For the text-containing cell, return its midpoint in [x, y] coordinate format. 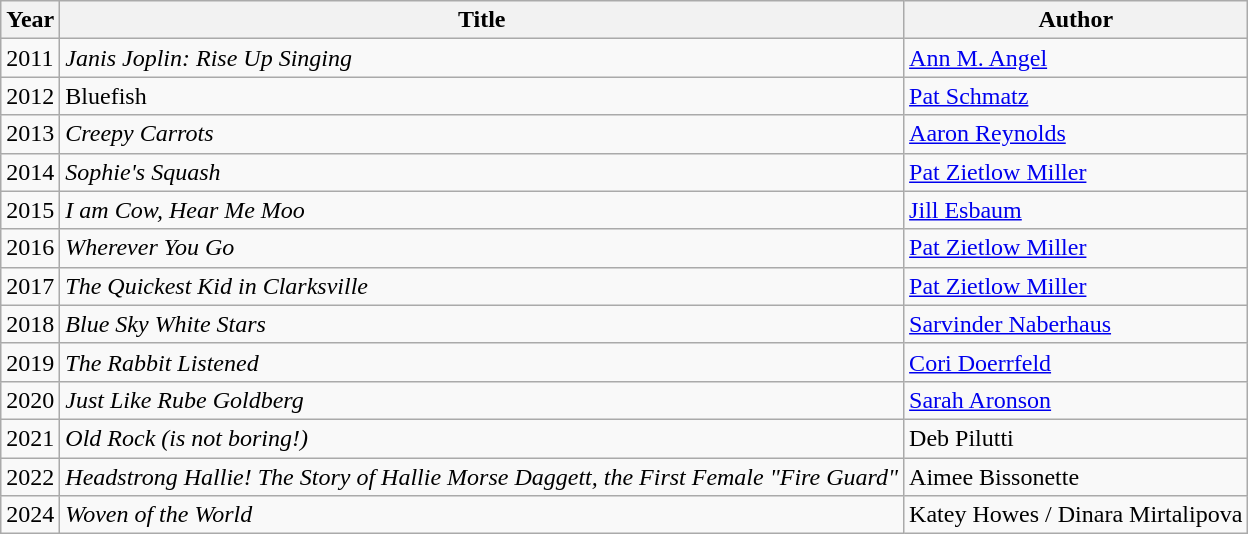
2020 [30, 400]
2024 [30, 515]
The Quickest Kid in Clarksville [482, 286]
Sarvinder Naberhaus [1076, 324]
I am Cow, Hear Me Moo [482, 210]
Creepy Carrots [482, 134]
2012 [30, 96]
Blue Sky White Stars [482, 324]
Wherever You Go [482, 248]
Aimee Bissonette [1076, 477]
2011 [30, 58]
Ann M. Angel [1076, 58]
The Rabbit Listened [482, 362]
Author [1076, 20]
Headstrong Hallie! The Story of Hallie Morse Daggett, the First Female "Fire Guard" [482, 477]
Woven of the World [482, 515]
2018 [30, 324]
Katey Howes / Dinara Mirtalipova [1076, 515]
Year [30, 20]
Cori Doerrfeld [1076, 362]
2015 [30, 210]
2021 [30, 438]
Bluefish [482, 96]
2016 [30, 248]
Janis Joplin: Rise Up Singing [482, 58]
Deb Pilutti [1076, 438]
Title [482, 20]
2017 [30, 286]
Sophie's Squash [482, 172]
Sarah Aronson [1076, 400]
Old Rock (is not boring!) [482, 438]
2013 [30, 134]
Aaron Reynolds [1076, 134]
2019 [30, 362]
2014 [30, 172]
2022 [30, 477]
Pat Schmatz [1076, 96]
Just Like Rube Goldberg [482, 400]
Jill Esbaum [1076, 210]
